Detect which cell encompasses the target text, then output its [X, Y] center coordinate. 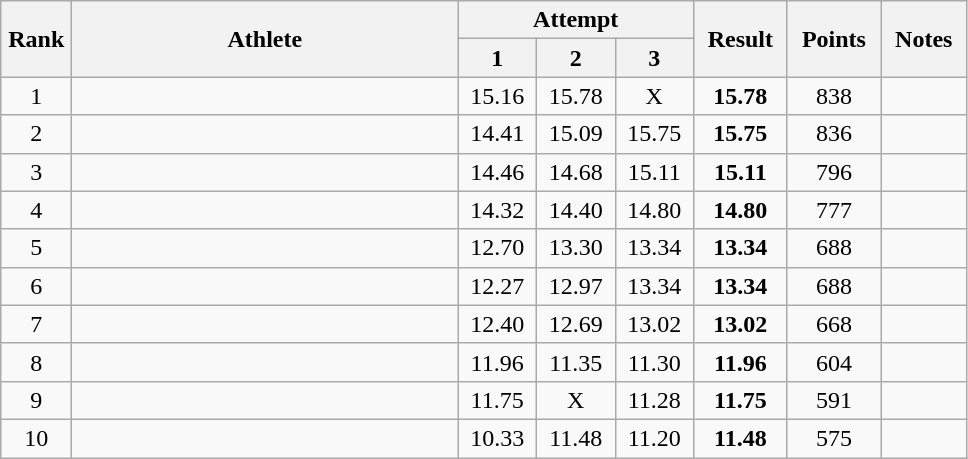
11.35 [576, 362]
12.70 [498, 248]
Athlete [265, 39]
Result [741, 39]
12.97 [576, 286]
11.30 [654, 362]
Rank [36, 39]
13.30 [576, 248]
12.27 [498, 286]
14.32 [498, 210]
7 [36, 324]
Notes [924, 39]
10.33 [498, 438]
12.40 [498, 324]
575 [834, 438]
668 [834, 324]
591 [834, 400]
10 [36, 438]
5 [36, 248]
15.16 [498, 96]
6 [36, 286]
14.41 [498, 134]
9 [36, 400]
15.09 [576, 134]
11.28 [654, 400]
12.69 [576, 324]
777 [834, 210]
838 [834, 96]
4 [36, 210]
14.46 [498, 172]
14.68 [576, 172]
Attempt [576, 20]
8 [36, 362]
604 [834, 362]
836 [834, 134]
Points [834, 39]
14.40 [576, 210]
11.20 [654, 438]
796 [834, 172]
